Scan for the cell matching the given text and deliver its (x, y) coordinate at center. 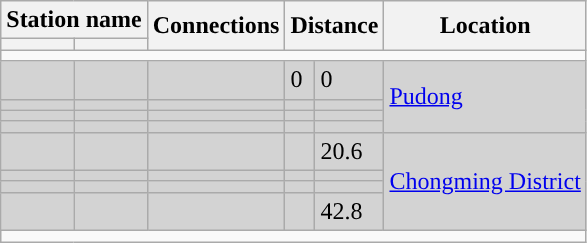
Station name (74, 20)
Connections (216, 26)
Distance (334, 26)
20.6 (350, 151)
Chongming District (485, 181)
42.8 (350, 211)
Pudong (485, 96)
Location (485, 26)
